Identify which cell holds the provided text, then report its [X, Y] central coordinate. 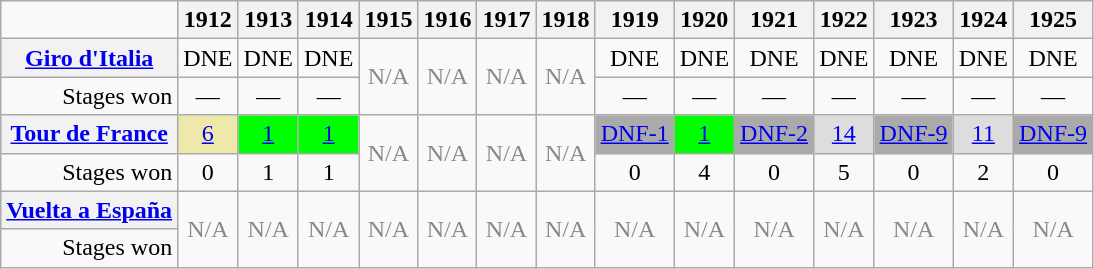
1919 [634, 20]
1918 [566, 20]
2 [983, 172]
1925 [1054, 20]
DNF-1 [634, 134]
6 [208, 134]
1922 [844, 20]
Vuelta a España [90, 210]
DNF-2 [774, 134]
1914 [328, 20]
1913 [268, 20]
Giro d'Italia [90, 58]
4 [704, 172]
1923 [914, 20]
1916 [448, 20]
1915 [388, 20]
11 [983, 134]
1912 [208, 20]
Tour de France [90, 134]
14 [844, 134]
1920 [704, 20]
1921 [774, 20]
5 [844, 172]
1917 [506, 20]
1924 [983, 20]
